Detect which cell encompasses the target text, then output its (X, Y) center coordinate. 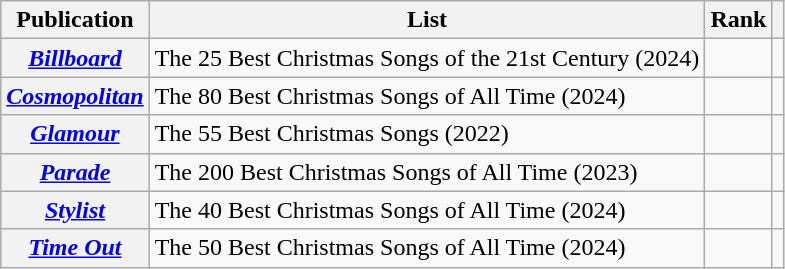
The 25 Best Christmas Songs of the 21st Century (2024) (427, 58)
List (427, 20)
Stylist (75, 210)
The 40 Best Christmas Songs of All Time (2024) (427, 210)
The 200 Best Christmas Songs of All Time (2023) (427, 172)
Parade (75, 172)
Cosmopolitan (75, 96)
The 55 Best Christmas Songs (2022) (427, 134)
The 80 Best Christmas Songs of All Time (2024) (427, 96)
Time Out (75, 248)
Glamour (75, 134)
Publication (75, 20)
Billboard (75, 58)
Rank (738, 20)
The 50 Best Christmas Songs of All Time (2024) (427, 248)
